Output the [x, y] coordinate of the center of the cell containing the given text.  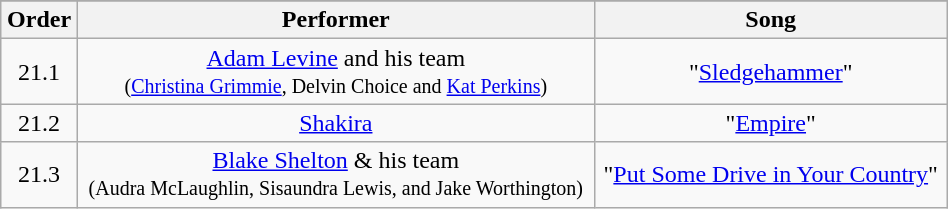
Order [40, 20]
"Empire" [770, 123]
Adam Levine and his team (Christina Grimmie, Delvin Choice and Kat Perkins) [336, 72]
"Put Some Drive in Your Country" [770, 174]
21.3 [40, 174]
Song [770, 20]
Performer [336, 20]
21.2 [40, 123]
Blake Shelton & his team (Audra McLaughlin, Sisaundra Lewis, and Jake Worthington) [336, 174]
"Sledgehammer" [770, 72]
Shakira [336, 123]
21.1 [40, 72]
